Scan for the cell matching the given text and deliver its (X, Y) coordinate at center. 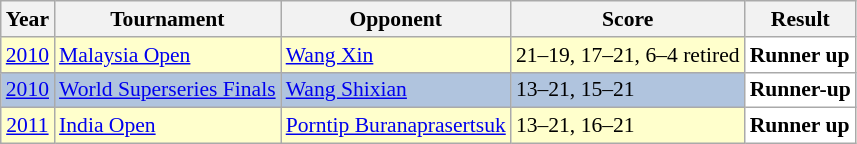
2011 (28, 126)
India Open (168, 126)
Runner-up (800, 90)
Opponent (396, 19)
Result (800, 19)
Wang Shixian (396, 90)
World Superseries Finals (168, 90)
13–21, 15–21 (628, 90)
21–19, 17–21, 6–4 retired (628, 55)
Tournament (168, 19)
Score (628, 19)
Wang Xin (396, 55)
13–21, 16–21 (628, 126)
Porntip Buranaprasertsuk (396, 126)
Year (28, 19)
Malaysia Open (168, 55)
